Provide the [x, y] coordinate of the cell's center where the given text is located.  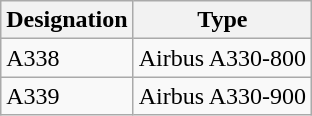
Airbus A330-900 [222, 96]
Airbus A330-800 [222, 58]
Designation [67, 20]
A338 [67, 58]
A339 [67, 96]
Type [222, 20]
